Return the (x, y) coordinate for the center point of the cell that contains the specified text.  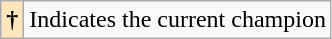
† (12, 20)
Indicates the current champion (178, 20)
